Pinpoint the cell where the given text exists, returning its (X, Y) midpoint coordinate. 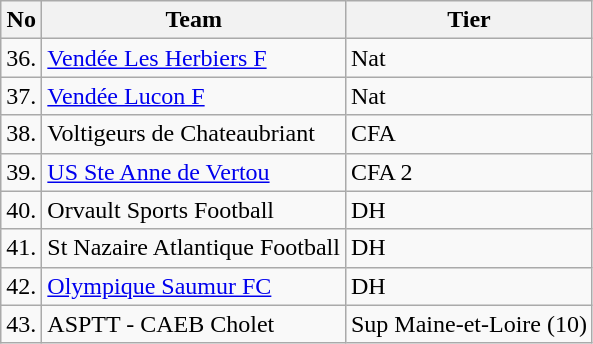
CFA 2 (468, 172)
ASPTT - CAEB Cholet (194, 324)
Olympique Saumur FC (194, 286)
39. (22, 172)
38. (22, 134)
41. (22, 248)
Vendée Lucon F (194, 96)
Team (194, 20)
Voltigeurs de Chateaubriant (194, 134)
US Ste Anne de Vertou (194, 172)
40. (22, 210)
Sup Maine-et-Loire (10) (468, 324)
37. (22, 96)
Tier (468, 20)
43. (22, 324)
St Nazaire Atlantique Football (194, 248)
42. (22, 286)
CFA (468, 134)
36. (22, 58)
No (22, 20)
Vendée Les Herbiers F (194, 58)
Orvault Sports Football (194, 210)
